For the text-containing cell, return its midpoint in (X, Y) coordinate format. 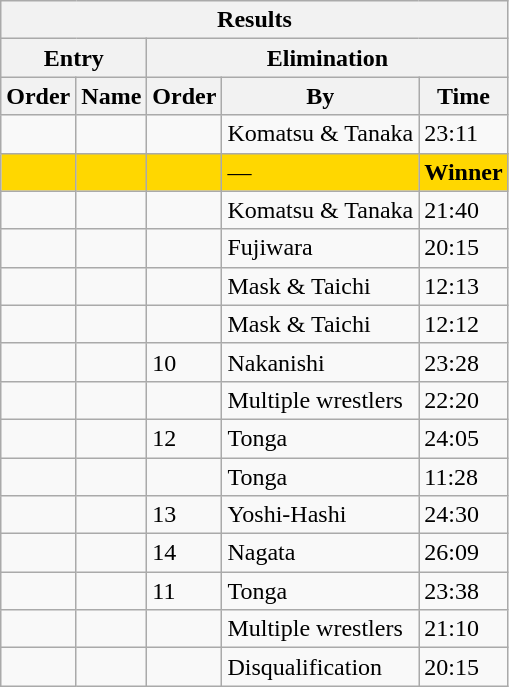
22:20 (464, 400)
Elimination (328, 58)
Results (254, 20)
23:11 (464, 134)
11 (184, 591)
10 (184, 362)
26:09 (464, 553)
12:12 (464, 324)
Nagata (320, 553)
24:30 (464, 515)
Yoshi-Hashi (320, 515)
Name (112, 96)
Winner (464, 172)
Disqualification (320, 667)
— (320, 172)
24:05 (464, 438)
23:28 (464, 362)
By (320, 96)
11:28 (464, 477)
Nakanishi (320, 362)
14 (184, 553)
23:38 (464, 591)
13 (184, 515)
21:10 (464, 629)
12:13 (464, 286)
Entry (74, 58)
Time (464, 96)
Fujiwara (320, 248)
12 (184, 438)
21:40 (464, 210)
